Provide the [X, Y] coordinate of the cell's center where the given text is located.  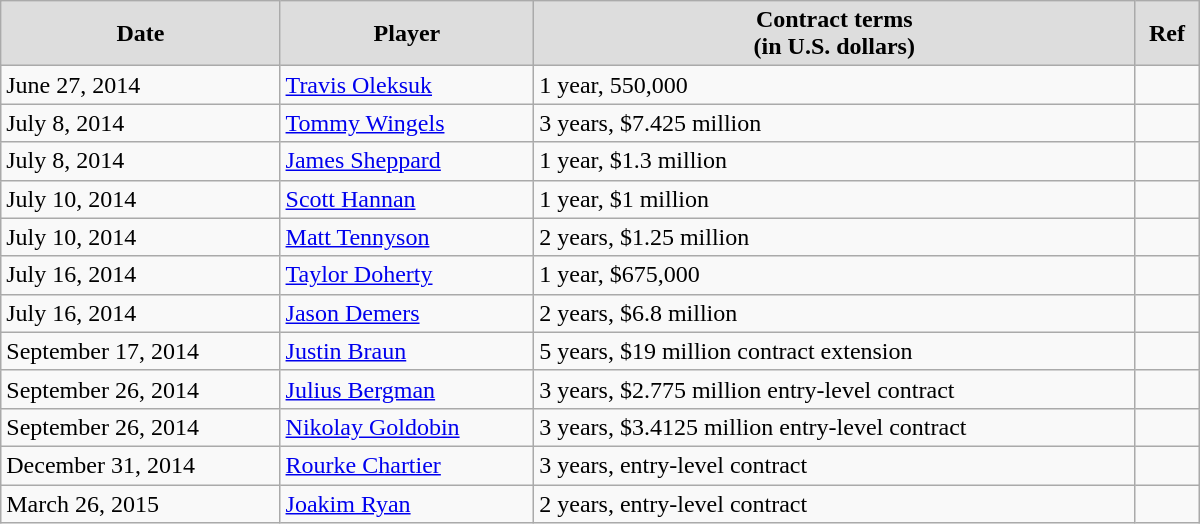
June 27, 2014 [140, 85]
Nikolay Goldobin [407, 427]
Matt Tennyson [407, 237]
December 31, 2014 [140, 465]
Joakim Ryan [407, 503]
Justin Braun [407, 351]
2 years, $6.8 million [834, 313]
Tommy Wingels [407, 123]
Jason Demers [407, 313]
3 years, $7.425 million [834, 123]
5 years, $19 million contract extension [834, 351]
3 years, $2.775 million entry-level contract [834, 389]
1 year, $1 million [834, 199]
Taylor Doherty [407, 275]
September 17, 2014 [140, 351]
Player [407, 34]
1 year, $675,000 [834, 275]
2 years, $1.25 million [834, 237]
Scott Hannan [407, 199]
3 years, $3.4125 million entry-level contract [834, 427]
James Sheppard [407, 161]
March 26, 2015 [140, 503]
Travis Oleksuk [407, 85]
Ref [1168, 34]
1 year, $1.3 million [834, 161]
1 year, 550,000 [834, 85]
Contract terms(in U.S. dollars) [834, 34]
3 years, entry-level contract [834, 465]
Date [140, 34]
2 years, entry-level contract [834, 503]
Julius Bergman [407, 389]
Rourke Chartier [407, 465]
